Return the (x, y) coordinate for the center point of the cell that contains the specified text.  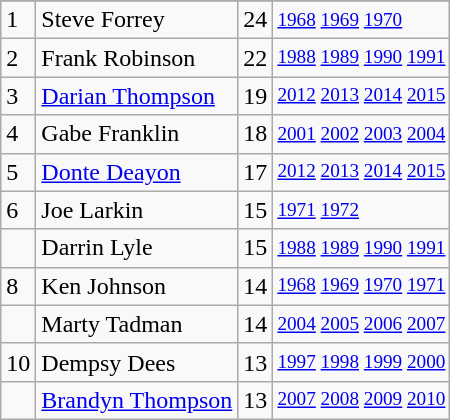
18 (256, 134)
Donte Deayon (137, 172)
Steve Forrey (137, 20)
Brandyn Thompson (137, 400)
24 (256, 20)
Marty Tadman (137, 324)
5 (18, 172)
22 (256, 58)
1968 1969 1970 1971 (362, 286)
Darian Thompson (137, 96)
2004 2005 2006 2007 (362, 324)
Joe Larkin (137, 210)
19 (256, 96)
4 (18, 134)
Dempsy Dees (137, 362)
1997 1998 1999 2000 (362, 362)
3 (18, 96)
8 (18, 286)
Ken Johnson (137, 286)
Frank Robinson (137, 58)
2001 2002 2003 2004 (362, 134)
1 (18, 20)
1968 1969 1970 (362, 20)
6 (18, 210)
17 (256, 172)
2007 2008 2009 2010 (362, 400)
Gabe Franklin (137, 134)
1971 1972 (362, 210)
2 (18, 58)
Darrin Lyle (137, 248)
10 (18, 362)
